Provide the [x, y] coordinate of the cell's center where the given text is located.  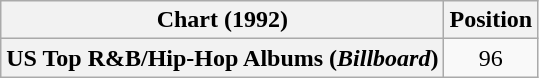
Chart (1992) [222, 20]
US Top R&B/Hip-Hop Albums (Billboard) [222, 58]
Position [491, 20]
96 [491, 58]
